Return the (X, Y) coordinate for the center point of the cell that contains the specified text.  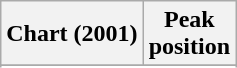
Chart (2001) (72, 34)
Peak position (189, 34)
